Pinpoint the cell where the given text exists, returning its [X, Y] midpoint coordinate. 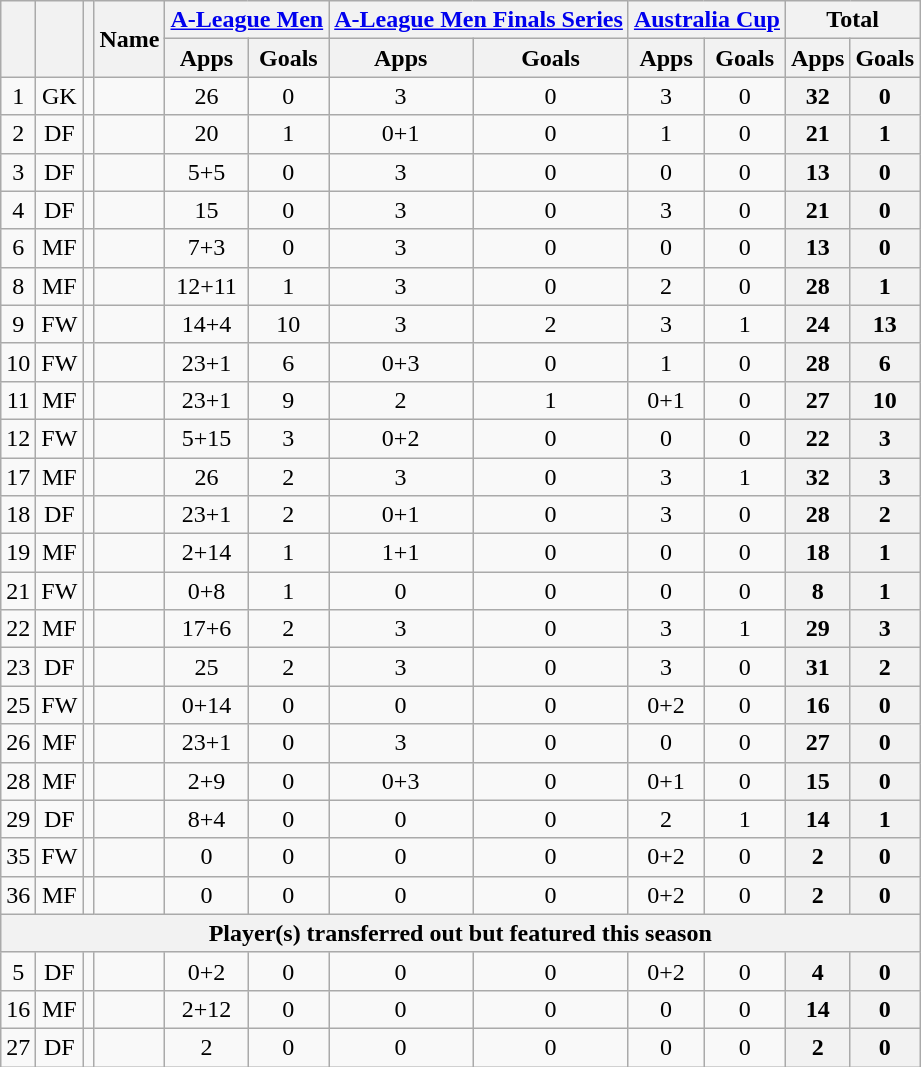
19 [18, 553]
20 [206, 134]
Name [130, 39]
5 [18, 971]
0+8 [206, 591]
23 [18, 667]
2+14 [206, 553]
Total [852, 20]
A-League Men [247, 20]
12 [18, 438]
8+4 [206, 819]
24 [817, 324]
2+9 [206, 781]
GK [60, 96]
1+1 [401, 553]
12+11 [206, 286]
31 [817, 667]
11 [18, 400]
14+4 [206, 324]
2+12 [206, 1009]
Player(s) transferred out but featured this season [460, 933]
17+6 [206, 629]
A-League Men Finals Series [479, 20]
0+14 [206, 705]
35 [18, 857]
7+3 [206, 248]
17 [18, 477]
Australia Cup [706, 20]
5+15 [206, 438]
5+5 [206, 172]
36 [18, 895]
